Find where the given text appears and provide that cell's center as (X, Y) coordinate. 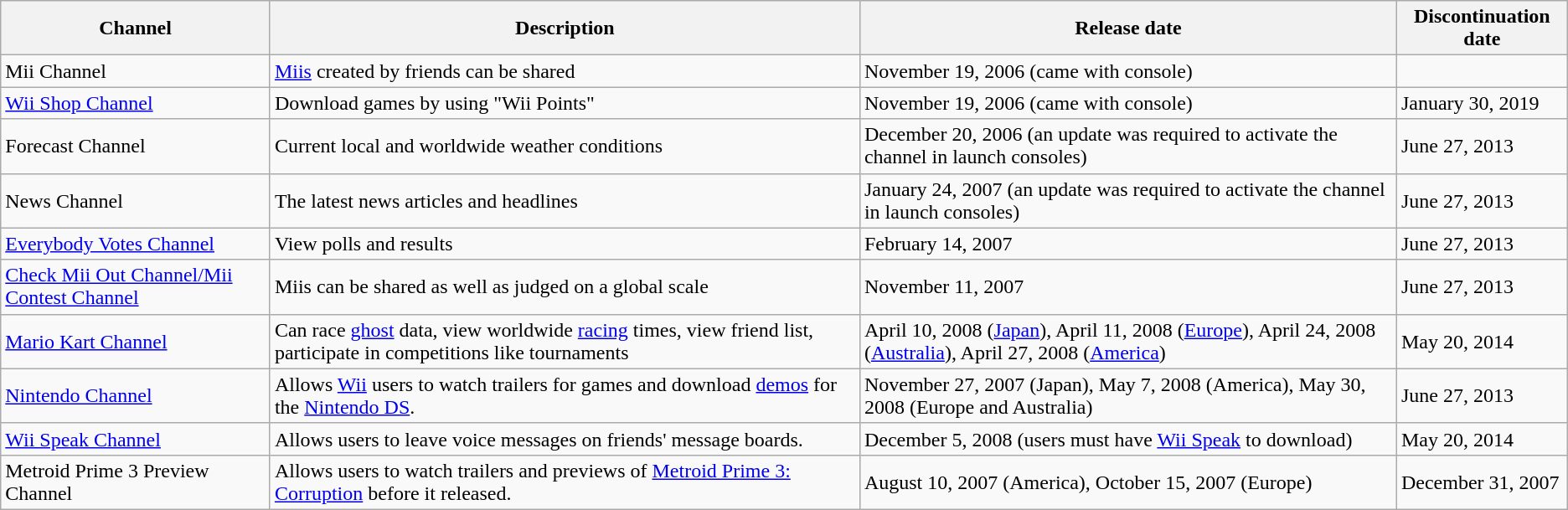
View polls and results (565, 244)
November 27, 2007 (Japan), May 7, 2008 (America), May 30, 2008 (Europe and Australia) (1127, 395)
Forecast Channel (136, 146)
December 31, 2007 (1482, 482)
News Channel (136, 201)
Description (565, 28)
Wii Speak Channel (136, 439)
The latest news articles and headlines (565, 201)
Mario Kart Channel (136, 342)
Allows users to watch trailers and previews of Metroid Prime 3: Corruption before it released. (565, 482)
Can race ghost data, view worldwide racing times, view friend list, participate in competitions like tournaments (565, 342)
Wii Shop Channel (136, 103)
April 10, 2008 (Japan), April 11, 2008 (Europe), April 24, 2008 (Australia), April 27, 2008 (America) (1127, 342)
Allows Wii users to watch trailers for games and download demos for the Nintendo DS. (565, 395)
February 14, 2007 (1127, 244)
Channel (136, 28)
January 30, 2019 (1482, 103)
Metroid Prime 3 Preview Channel (136, 482)
December 20, 2006 (an update was required to activate the channel in launch consoles) (1127, 146)
Allows users to leave voice messages on friends' message boards. (565, 439)
August 10, 2007 (America), October 15, 2007 (Europe) (1127, 482)
Nintendo Channel (136, 395)
Release date (1127, 28)
Miis created by friends can be shared (565, 71)
Mii Channel (136, 71)
November 11, 2007 (1127, 286)
Current local and worldwide weather conditions (565, 146)
Everybody Votes Channel (136, 244)
Check Mii Out Channel/Mii Contest Channel (136, 286)
Download games by using "Wii Points" (565, 103)
Miis can be shared as well as judged on a global scale (565, 286)
Discontinuation date (1482, 28)
January 24, 2007 (an update was required to activate the channel in launch consoles) (1127, 201)
December 5, 2008 (users must have Wii Speak to download) (1127, 439)
